Capture the cell that displays the provided text and extract its (x, y) central coordinate. 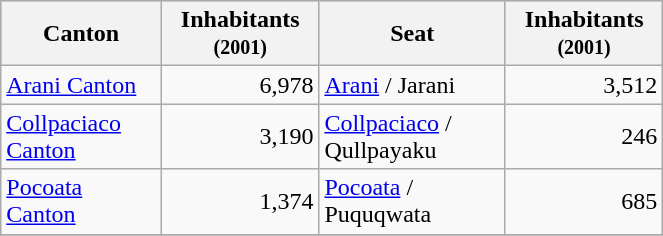
Collpaciaco / Qullpayaku (412, 136)
1,374 (240, 202)
3,190 (240, 136)
Collpaciaco Canton (82, 136)
3,512 (584, 85)
6,978 (240, 85)
Arani / Jarani (412, 85)
246 (584, 136)
Canton (82, 34)
Seat (412, 34)
Pocoata / Puquqwata (412, 202)
685 (584, 202)
Pocoata Canton (82, 202)
Arani Canton (82, 85)
